Locate the cell with the specified text and output its (x, y) center coordinate. 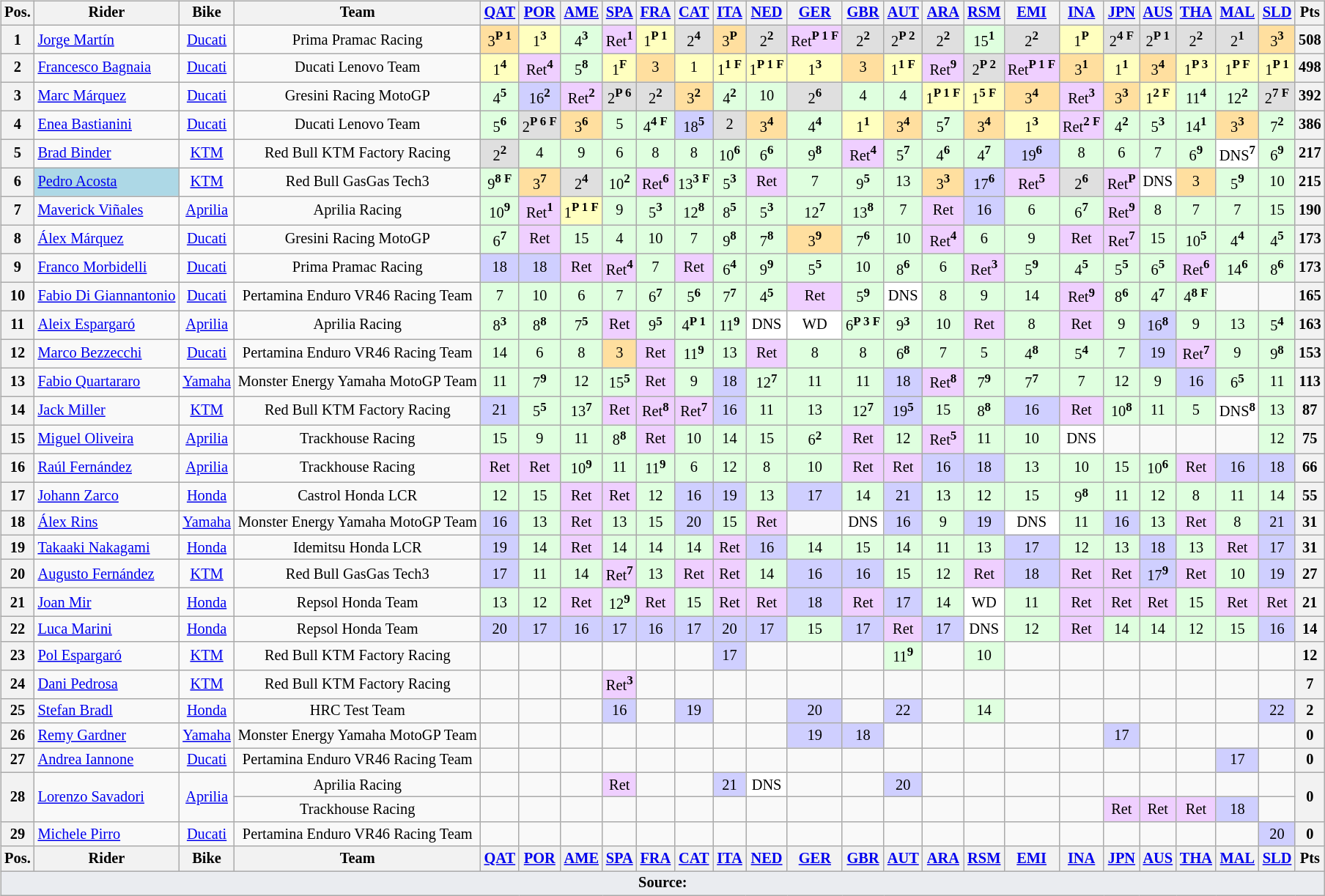
Aleix Espargaró (107, 325)
37 (539, 182)
113 (1310, 382)
68 (903, 353)
Enea Bastianini (107, 125)
146 (1237, 268)
DNS7 (1237, 154)
48 (1032, 353)
48 F (1196, 296)
Jorge Martín (107, 40)
195 (903, 410)
DNS8 (1237, 410)
162 (539, 97)
Miguel Oliveira (107, 440)
176 (983, 182)
44 F (656, 125)
508 (1310, 40)
163 (1310, 325)
Fabio Di Giannantonio (107, 296)
179 (1158, 574)
2P 6 F (539, 125)
Raúl Fernández (107, 467)
28 (18, 797)
29 (18, 834)
15 F (983, 97)
Remy Gardner (107, 736)
133 F (693, 182)
Pol Espargaró (107, 655)
1F (620, 67)
Fabio Quartararo (107, 382)
Franco Morbidelli (107, 268)
Lorenzo Savadori (107, 797)
128 (693, 211)
87 (1310, 410)
25 (18, 711)
Pedro Acosta (107, 182)
46 (944, 154)
23 (18, 655)
Francesco Bagnaia (107, 67)
72 (1277, 125)
Marco Bezzecchi (107, 353)
168 (1158, 325)
Maverick Viñales (107, 211)
Álex Rins (107, 522)
Castrol Honda LCR (358, 497)
108 (1121, 410)
24 F (1121, 40)
HRC Test Team (358, 711)
Michele Pirro (107, 834)
Takaaki Nakagami (107, 547)
Marc Márquez (107, 97)
58 (582, 67)
83 (500, 325)
99 (767, 268)
215 (1310, 182)
3P (729, 40)
122 (1237, 97)
151 (983, 40)
Johann Zarco (107, 497)
138 (863, 211)
1P 3 (1196, 67)
392 (1310, 97)
137 (582, 410)
386 (1310, 125)
6P 3 F (863, 325)
27 F (1277, 97)
Álex Márquez (107, 239)
36 (582, 125)
185 (693, 125)
Luca Marini (107, 629)
Dani Pedrosa (107, 684)
Ret2 (582, 97)
190 (1310, 211)
43 (582, 40)
2P 1 (1158, 40)
Joan Mir (107, 602)
78 (767, 239)
1P (1082, 40)
141 (1196, 125)
62 (815, 440)
Augusto Fernández (107, 574)
Source: (662, 884)
129 (620, 602)
RetP (1121, 182)
114 (1196, 97)
102 (620, 182)
39 (815, 239)
155 (620, 382)
Jack Miller (107, 410)
165 (1310, 296)
105 (1196, 239)
4P 1 (693, 325)
Brad Binder (107, 154)
217 (1310, 154)
32 (693, 97)
93 (903, 325)
Stefan Bradl (107, 711)
Andrea Iannone (107, 760)
3P 1 (500, 40)
64 (729, 268)
153 (1310, 353)
498 (1310, 67)
12 F (1158, 97)
Idemitsu Honda LCR (358, 547)
Ret2 F (1082, 125)
98 F (500, 182)
196 (1032, 154)
1P F (1237, 67)
76 (863, 239)
2P 6 (620, 97)
85 (729, 211)
